Find where the given text appears and provide that cell's center as (X, Y) coordinate. 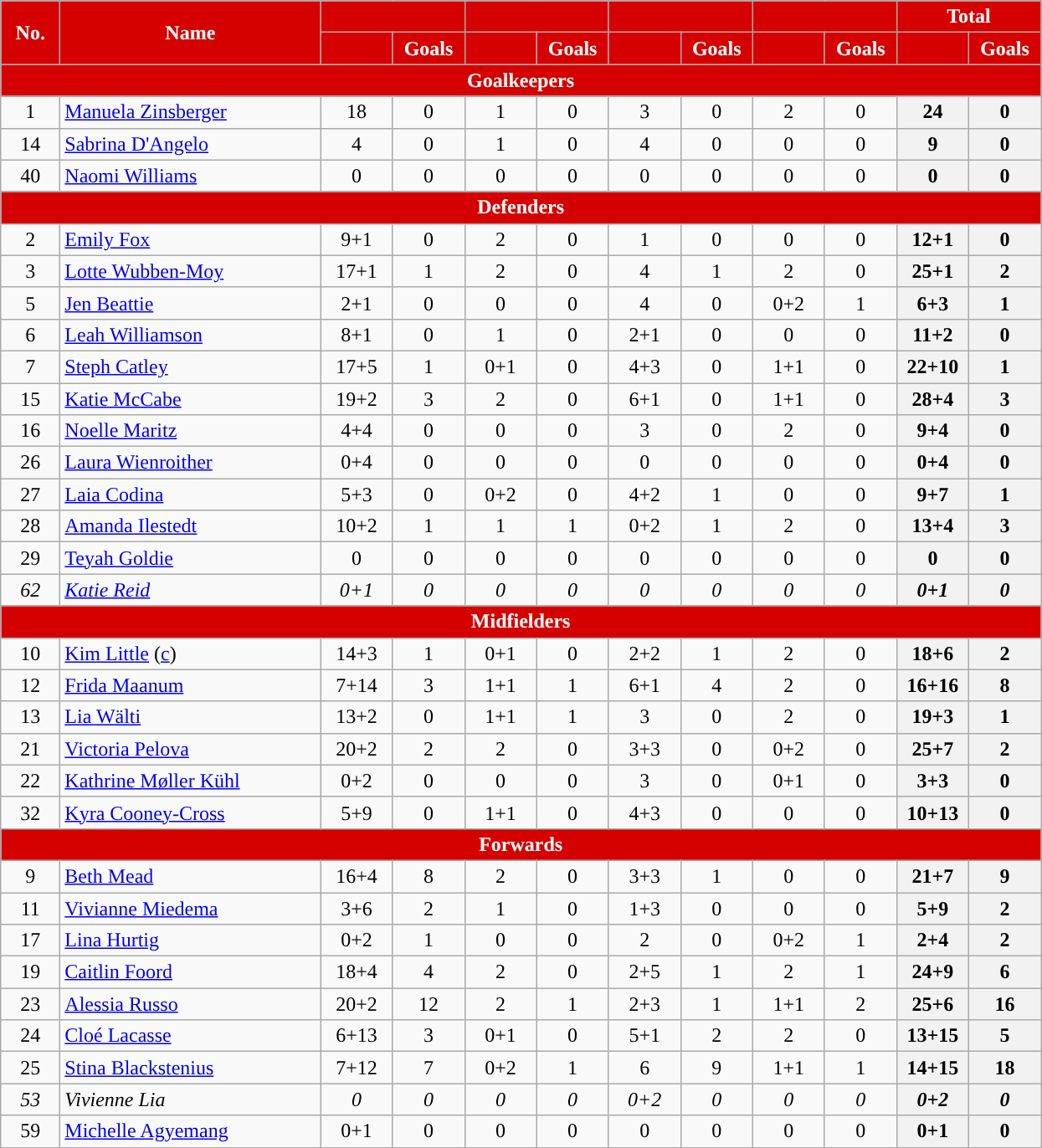
10+13 (932, 812)
6+13 (357, 1036)
Name (191, 33)
Laura Wienroither (191, 463)
Michelle Agyemang (191, 1131)
6+3 (932, 303)
9+4 (932, 431)
3+6 (357, 908)
21+7 (932, 876)
22+10 (932, 366)
13+15 (932, 1036)
Teyah Goldie (191, 558)
Goalkeepers (521, 80)
Emily Fox (191, 239)
17 (30, 940)
22 (30, 781)
19 (30, 972)
23 (30, 1004)
53 (30, 1099)
Lina Hurtig (191, 940)
No. (30, 33)
Vivienne Lia (191, 1099)
14+3 (357, 653)
10+2 (357, 526)
Amanda Ilestedt (191, 526)
29 (30, 558)
59 (30, 1131)
9+1 (357, 239)
2+3 (644, 1004)
Alessia Russo (191, 1004)
32 (30, 812)
Frida Maanum (191, 685)
9+7 (932, 495)
7+14 (357, 685)
19+2 (357, 399)
24+9 (932, 972)
18+6 (932, 653)
26 (30, 463)
Noelle Maritz (191, 431)
18+4 (357, 972)
Lotte Wubben-Moy (191, 271)
21 (30, 749)
Defenders (521, 208)
Stina Blackstenius (191, 1068)
2+2 (644, 653)
13 (30, 717)
1+3 (644, 908)
28 (30, 526)
Steph Catley (191, 366)
4+2 (644, 495)
Leah Williamson (191, 335)
Kathrine Møller Kühl (191, 781)
25+6 (932, 1004)
19+3 (932, 717)
62 (30, 590)
5+3 (357, 495)
Caitlin Foord (191, 972)
Total (968, 17)
Katie McCabe (191, 399)
Katie Reid (191, 590)
7+12 (357, 1068)
5+1 (644, 1036)
Naomi Williams (191, 176)
17+5 (357, 366)
15 (30, 399)
Laia Codina (191, 495)
2+4 (932, 940)
10 (30, 653)
Vivianne Miedema (191, 908)
40 (30, 176)
17+1 (357, 271)
11 (30, 908)
8+1 (357, 335)
Victoria Pelova (191, 749)
13+4 (932, 526)
25+7 (932, 749)
Jen Beattie (191, 303)
25+1 (932, 271)
Kim Little (c) (191, 653)
2+5 (644, 972)
Manuela Zinsberger (191, 112)
12+1 (932, 239)
16+4 (357, 876)
11+2 (932, 335)
14+15 (932, 1068)
Kyra Cooney-Cross (191, 812)
4+4 (357, 431)
25 (30, 1068)
Beth Mead (191, 876)
Forwards (521, 844)
Midfielders (521, 622)
28+4 (932, 399)
27 (30, 495)
14 (30, 144)
16+16 (932, 685)
Cloé Lacasse (191, 1036)
Lia Wälti (191, 717)
13+2 (357, 717)
Sabrina D'Angelo (191, 144)
